For the text-containing cell, return its midpoint in (x, y) coordinate format. 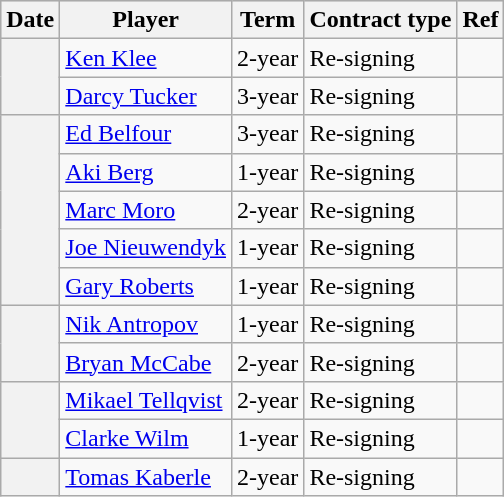
Player (146, 20)
Darcy Tucker (146, 96)
Contract type (380, 20)
Bryan McCabe (146, 362)
Tomas Kaberle (146, 477)
Gary Roberts (146, 286)
Ken Klee (146, 58)
Ed Belfour (146, 134)
Aki Berg (146, 172)
Mikael Tellqvist (146, 400)
Clarke Wilm (146, 438)
Date (30, 20)
Ref (480, 20)
Nik Antropov (146, 324)
Joe Nieuwendyk (146, 248)
Term (267, 20)
Marc Moro (146, 210)
